Return [X, Y] of the center of cell containing provided text 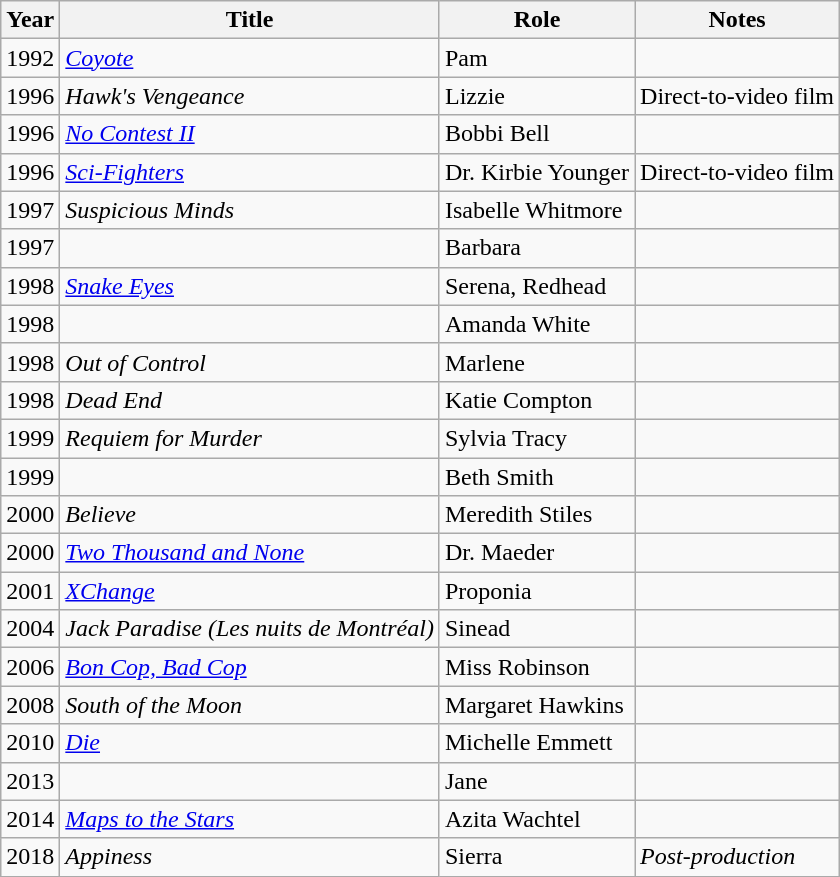
Katie Compton [536, 400]
Role [536, 20]
Lizzie [536, 96]
XChange [250, 591]
Requiem for Murder [250, 438]
Margaret Hawkins [536, 705]
Amanda White [536, 324]
Beth Smith [536, 477]
Barbara [536, 248]
Coyote [250, 58]
2004 [30, 629]
Year [30, 20]
Hawk's Vengeance [250, 96]
Sylvia Tracy [536, 438]
Post-production [738, 857]
Out of Control [250, 362]
Sci-Fighters [250, 172]
Believe [250, 515]
Die [250, 743]
Michelle Emmett [536, 743]
Appiness [250, 857]
2018 [30, 857]
2010 [30, 743]
Bon Cop, Bad Cop [250, 667]
2008 [30, 705]
No Contest II [250, 134]
Sierra [536, 857]
Two Thousand and None [250, 553]
Notes [738, 20]
Meredith Stiles [536, 515]
Marlene [536, 362]
Dead End [250, 400]
South of the Moon [250, 705]
Bobbi Bell [536, 134]
2006 [30, 667]
Azita Wachtel [536, 819]
Maps to the Stars [250, 819]
Jack Paradise (Les nuits de Montréal) [250, 629]
Snake Eyes [250, 286]
Isabelle Whitmore [536, 210]
Dr. Maeder [536, 553]
Miss Robinson [536, 667]
2014 [30, 819]
Sinead [536, 629]
Serena, Redhead [536, 286]
Dr. Kirbie Younger [536, 172]
2013 [30, 781]
Jane [536, 781]
Pam [536, 58]
Title [250, 20]
2001 [30, 591]
1992 [30, 58]
Suspicious Minds [250, 210]
Proponia [536, 591]
